Locate the cell with the specified text and output its (x, y) center coordinate. 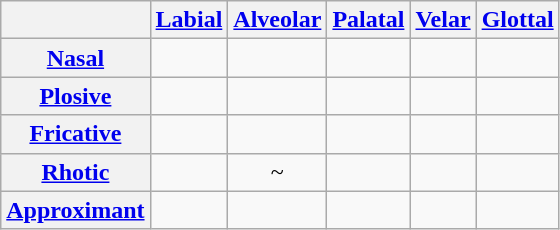
Fricative (76, 134)
Velar (443, 20)
Rhotic (76, 172)
Glottal (518, 20)
Nasal (76, 58)
~ (278, 172)
Alveolar (278, 20)
Labial (189, 20)
Plosive (76, 96)
Palatal (368, 20)
Approximant (76, 210)
